Extract the (X, Y) coordinate from the center of the cell holding the provided text.  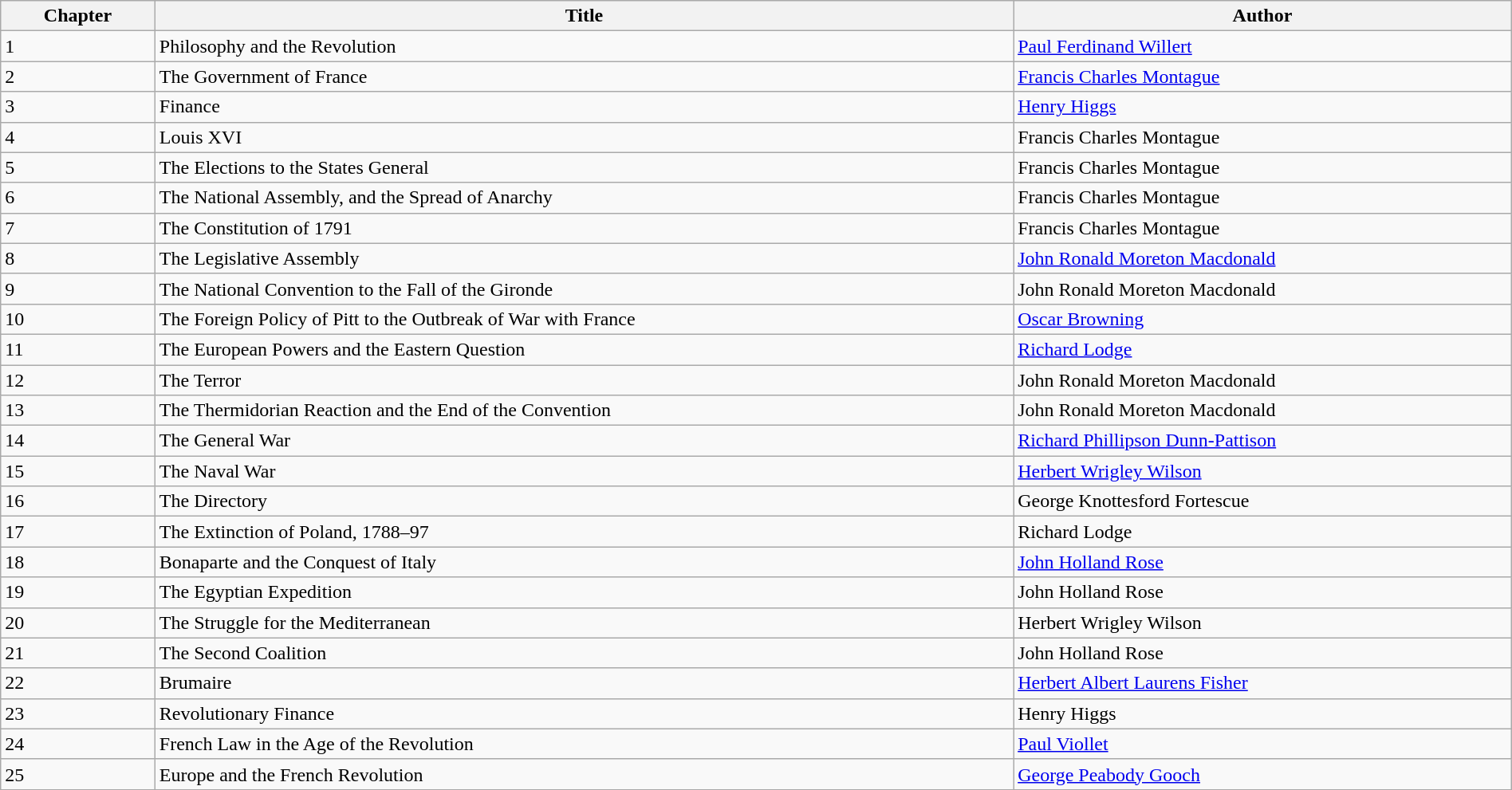
9 (78, 289)
Louis XVI (584, 137)
George Peabody Gooch (1263, 774)
The Government of France (584, 77)
22 (78, 683)
1 (78, 46)
The Foreign Policy of Pitt to the Outbreak of War with France (584, 319)
Chapter (78, 16)
15 (78, 471)
The Terror (584, 380)
Philosophy and the Revolution (584, 46)
17 (78, 532)
Revolutionary Finance (584, 713)
The Extinction of Poland, 1788–97 (584, 532)
14 (78, 441)
The National Assembly, and the Spread of Anarchy (584, 198)
4 (78, 137)
12 (78, 380)
Paul Ferdinand Willert (1263, 46)
The Naval War (584, 471)
20 (78, 623)
11 (78, 349)
10 (78, 319)
The National Convention to the Fall of the Gironde (584, 289)
Brumaire (584, 683)
18 (78, 562)
2 (78, 77)
16 (78, 501)
13 (78, 411)
3 (78, 107)
The European Powers and the Eastern Question (584, 349)
The General War (584, 441)
7 (78, 228)
Bonaparte and the Conquest of Italy (584, 562)
Herbert Albert Laurens Fisher (1263, 683)
The Thermidorian Reaction and the End of the Convention (584, 411)
French Law in the Age of the Revolution (584, 744)
19 (78, 592)
21 (78, 653)
25 (78, 774)
8 (78, 258)
The Egyptian Expedition (584, 592)
The Legislative Assembly (584, 258)
The Second Coalition (584, 653)
The Constitution of 1791 (584, 228)
The Elections to the States General (584, 167)
Richard Phillipson Dunn-Pattison (1263, 441)
Europe and the French Revolution (584, 774)
Title (584, 16)
Paul Viollet (1263, 744)
24 (78, 744)
23 (78, 713)
The Directory (584, 501)
Author (1263, 16)
5 (78, 167)
Finance (584, 107)
Oscar Browning (1263, 319)
6 (78, 198)
The Struggle for the Mediterranean (584, 623)
George Knottesford Fortescue (1263, 501)
